Pinpoint the cell where the given text exists, returning its [x, y] midpoint coordinate. 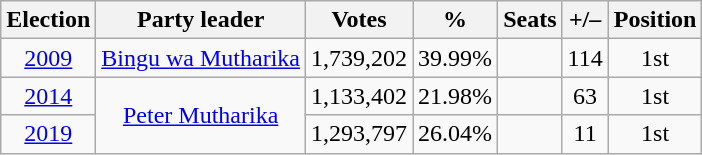
39.99% [456, 58]
21.98% [456, 96]
2019 [48, 134]
1,133,402 [360, 96]
1,293,797 [360, 134]
+/– [585, 20]
% [456, 20]
63 [585, 96]
Party leader [201, 20]
Position [655, 20]
2014 [48, 96]
Seats [530, 20]
2009 [48, 58]
Peter Mutharika [201, 115]
11 [585, 134]
Votes [360, 20]
114 [585, 58]
1,739,202 [360, 58]
26.04% [456, 134]
Election [48, 20]
Bingu wa Mutharika [201, 58]
